From the cell containing the given text, extract its center point as (x, y) coordinate. 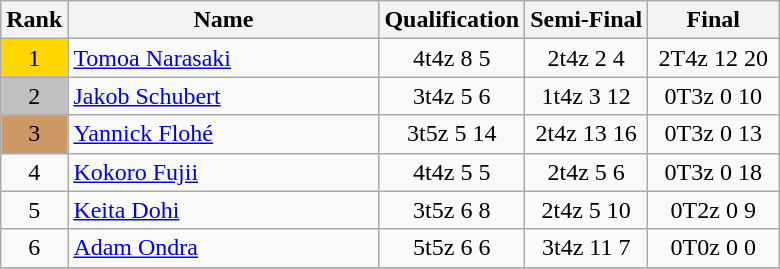
0T2z 0 9 (714, 210)
3t5z 5 14 (452, 134)
4t4z 5 5 (452, 172)
2t4z 5 10 (586, 210)
Rank (34, 20)
Jakob Schubert (224, 96)
3t4z 11 7 (586, 248)
Name (224, 20)
Yannick Flohé (224, 134)
2T4z 12 20 (714, 58)
Adam Ondra (224, 248)
4t4z 8 5 (452, 58)
1t4z 3 12 (586, 96)
0T3z 0 10 (714, 96)
4 (34, 172)
Semi-Final (586, 20)
3t4z 5 6 (452, 96)
2t4z 2 4 (586, 58)
2t4z 13 16 (586, 134)
3 (34, 134)
Kokoro Fujii (224, 172)
5t5z 6 6 (452, 248)
0T3z 0 18 (714, 172)
Keita Dohi (224, 210)
Tomoa Narasaki (224, 58)
Qualification (452, 20)
0T0z 0 0 (714, 248)
2 (34, 96)
0T3z 0 13 (714, 134)
Final (714, 20)
5 (34, 210)
1 (34, 58)
6 (34, 248)
2t4z 5 6 (586, 172)
3t5z 6 8 (452, 210)
